Pinpoint the cell where the given text exists, returning its (X, Y) midpoint coordinate. 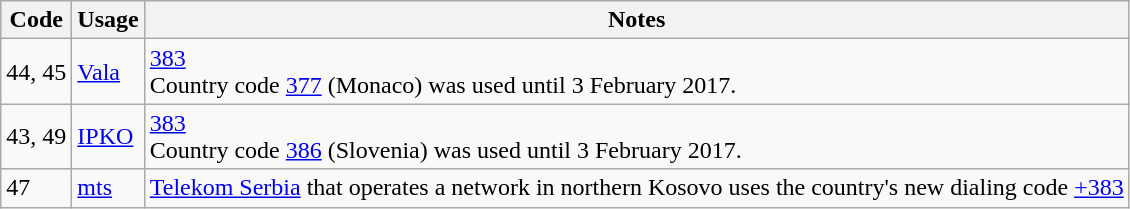
47 (36, 188)
Telekom Serbia that operates a network in northern Kosovo uses the country's new dialing code +383 (636, 188)
383 Country code 377 (Monaco) was used until 3 February 2017. (636, 72)
IPKO (108, 136)
383 Country code 386 (Slovenia) was used until 3 February 2017. (636, 136)
44, 45 (36, 72)
Code (36, 20)
mts (108, 188)
Vala (108, 72)
Notes (636, 20)
43, 49 (36, 136)
Usage (108, 20)
